Identify which cell holds the provided text, then report its (X, Y) central coordinate. 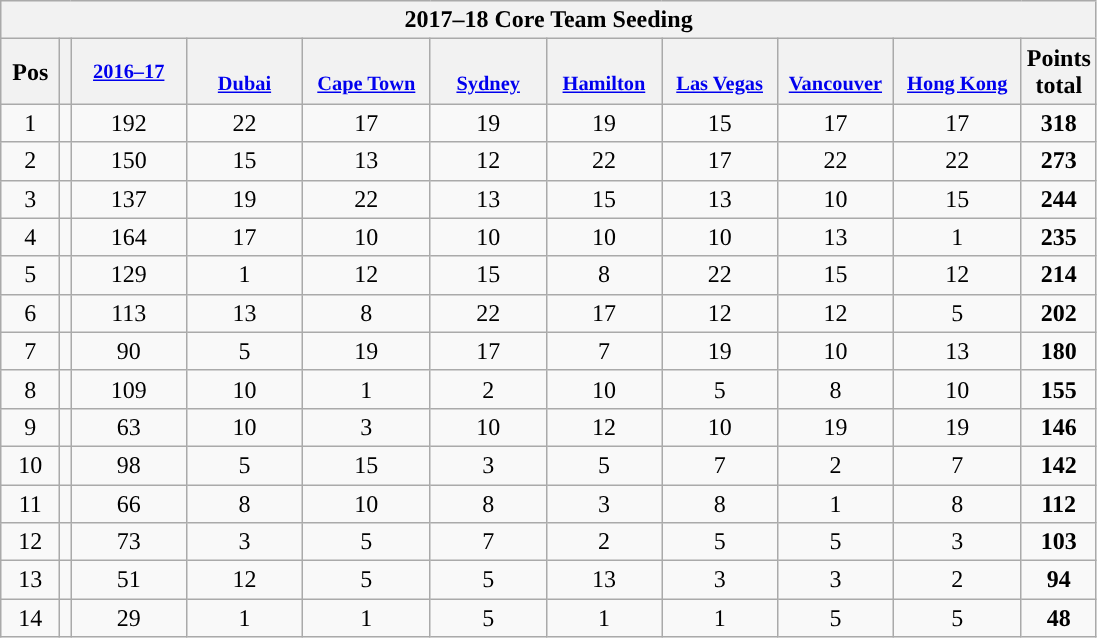
318 (1058, 123)
214 (1058, 275)
235 (1058, 237)
51 (129, 580)
Pos (30, 72)
48 (1058, 618)
4 (30, 237)
98 (129, 465)
155 (1058, 389)
Hamilton (604, 72)
273 (1058, 161)
113 (129, 313)
109 (129, 389)
142 (1058, 465)
Pointstotal (1058, 72)
11 (30, 503)
6 (30, 313)
29 (129, 618)
202 (1058, 313)
180 (1058, 351)
73 (129, 542)
2016–17 (129, 72)
9 (30, 427)
164 (129, 237)
Vancouver (836, 72)
129 (129, 275)
94 (1058, 580)
90 (129, 351)
Dubai (245, 72)
Hong Kong (957, 72)
2017–18 Core Team Seeding (549, 20)
146 (1058, 427)
14 (30, 618)
137 (129, 199)
66 (129, 503)
Cape Town (366, 72)
Las Vegas (720, 72)
103 (1058, 542)
63 (129, 427)
244 (1058, 199)
192 (129, 123)
112 (1058, 503)
Sydney (488, 72)
150 (129, 161)
